Pinpoint the cell where the given text exists, returning its (X, Y) midpoint coordinate. 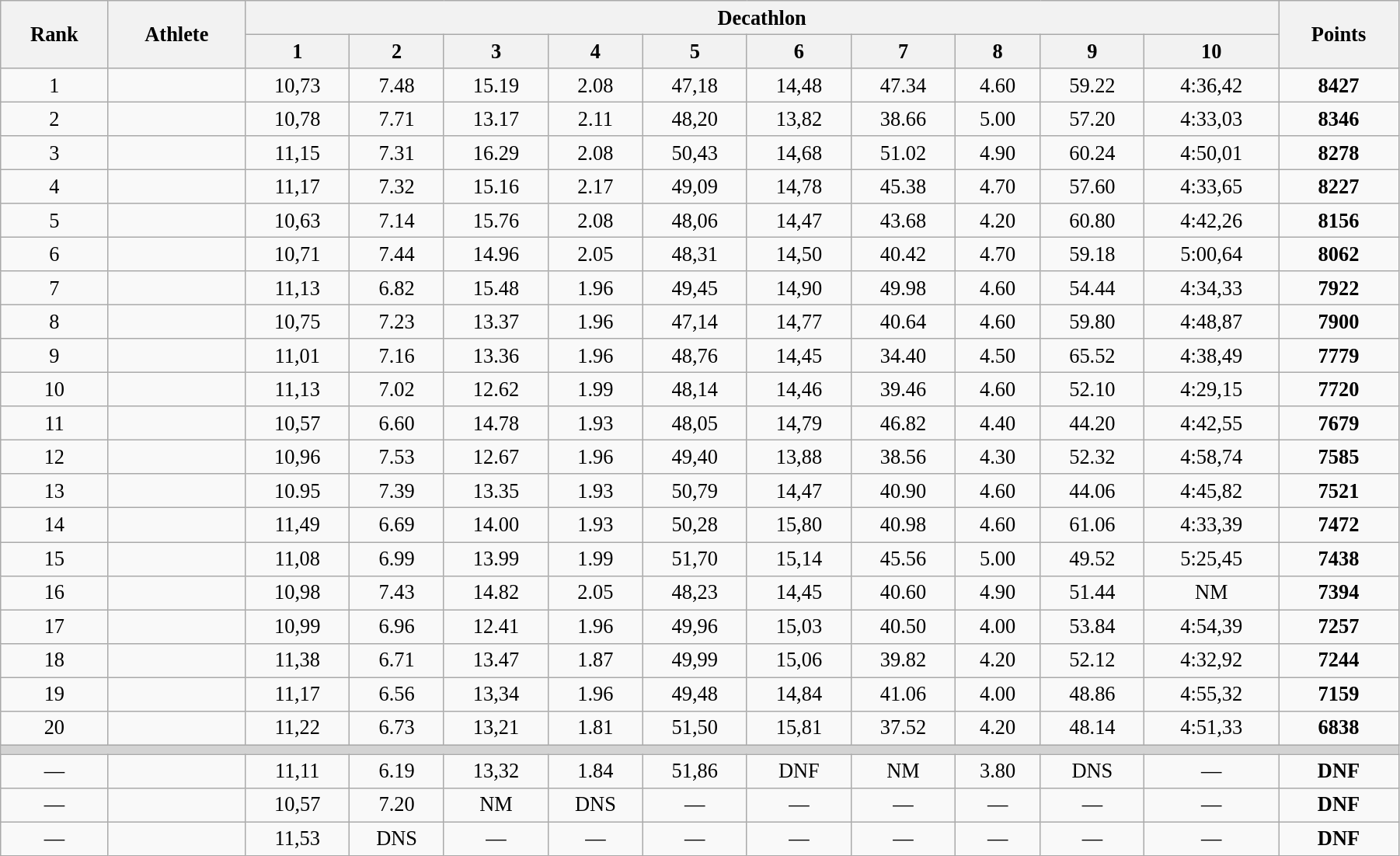
44.20 (1092, 423)
Points (1339, 34)
54.44 (1092, 288)
13.17 (496, 119)
7.31 (397, 153)
4:36,42 (1212, 85)
14.82 (496, 593)
53.84 (1092, 626)
15.48 (496, 288)
14,48 (799, 85)
13,32 (496, 771)
14,50 (799, 254)
13,82 (799, 119)
14,90 (799, 288)
7900 (1339, 322)
4:33,03 (1212, 119)
49,09 (695, 186)
4:48,87 (1212, 322)
37.52 (903, 728)
11,01 (298, 356)
7.23 (397, 322)
49,40 (695, 457)
47,18 (695, 85)
10,99 (298, 626)
1.84 (596, 771)
7472 (1339, 525)
4:38,49 (1212, 356)
4.40 (998, 423)
40.60 (903, 593)
4:58,74 (1212, 457)
13 (54, 491)
10,71 (298, 254)
7159 (1339, 694)
10,63 (298, 221)
4:42,26 (1212, 221)
8278 (1339, 153)
6.96 (397, 626)
61.06 (1092, 525)
5:25,45 (1212, 558)
48,31 (695, 254)
13.99 (496, 558)
7.14 (397, 221)
11,22 (298, 728)
16.29 (496, 153)
7.43 (397, 593)
13.36 (496, 356)
2.11 (596, 119)
57.20 (1092, 119)
1.81 (596, 728)
8227 (1339, 186)
41.06 (903, 694)
14,79 (799, 423)
4:50,01 (1212, 153)
8346 (1339, 119)
49.98 (903, 288)
50,43 (695, 153)
34.40 (903, 356)
3.80 (998, 771)
7.02 (397, 389)
40.98 (903, 525)
11,38 (298, 660)
6838 (1339, 728)
39.82 (903, 660)
48,05 (695, 423)
48,76 (695, 356)
14 (54, 525)
15,03 (799, 626)
4:45,82 (1212, 491)
14.00 (496, 525)
12.41 (496, 626)
49,96 (695, 626)
8062 (1339, 254)
7.16 (397, 356)
6.99 (397, 558)
46.82 (903, 423)
7922 (1339, 288)
7.71 (397, 119)
14.96 (496, 254)
15.16 (496, 186)
7438 (1339, 558)
7.39 (397, 491)
12 (54, 457)
15.76 (496, 221)
38.56 (903, 457)
13,34 (496, 694)
45.56 (903, 558)
10,78 (298, 119)
7.48 (397, 85)
15 (54, 558)
20 (54, 728)
48.14 (1092, 728)
51,70 (695, 558)
50,28 (695, 525)
48,20 (695, 119)
47.34 (903, 85)
52.32 (1092, 457)
65.52 (1092, 356)
6.82 (397, 288)
6.19 (397, 771)
6.56 (397, 694)
7.53 (397, 457)
16 (54, 593)
4:42,55 (1212, 423)
14,68 (799, 153)
12.67 (496, 457)
4:51,33 (1212, 728)
7585 (1339, 457)
7394 (1339, 593)
6.73 (397, 728)
43.68 (903, 221)
7.20 (397, 805)
6.60 (397, 423)
48.86 (1092, 694)
Decathlon (762, 17)
51,86 (695, 771)
Rank (54, 34)
44.06 (1092, 491)
11,15 (298, 153)
47,14 (695, 322)
15,80 (799, 525)
4:33,39 (1212, 525)
60.24 (1092, 153)
6.69 (397, 525)
45.38 (903, 186)
59.18 (1092, 254)
13.37 (496, 322)
2.17 (596, 186)
4:54,39 (1212, 626)
10,73 (298, 85)
4:34,33 (1212, 288)
40.50 (903, 626)
4:55,32 (1212, 694)
14.78 (496, 423)
52.10 (1092, 389)
15,81 (799, 728)
49,45 (695, 288)
6.71 (397, 660)
49,99 (695, 660)
39.46 (903, 389)
10.95 (298, 491)
49.52 (1092, 558)
13.35 (496, 491)
Athlete (177, 34)
59.80 (1092, 322)
40.64 (903, 322)
10,96 (298, 457)
18 (54, 660)
38.66 (903, 119)
11 (54, 423)
15.19 (496, 85)
52.12 (1092, 660)
12.62 (496, 389)
59.22 (1092, 85)
49,48 (695, 694)
40.90 (903, 491)
7679 (1339, 423)
4:29,15 (1212, 389)
4:32,92 (1212, 660)
57.60 (1092, 186)
40.42 (903, 254)
10,98 (298, 593)
14,77 (799, 322)
7257 (1339, 626)
48,06 (695, 221)
11,53 (298, 839)
7779 (1339, 356)
4.30 (998, 457)
5:00,64 (1212, 254)
51.02 (903, 153)
48,23 (695, 593)
7720 (1339, 389)
14,78 (799, 186)
15,06 (799, 660)
11,49 (298, 525)
51.44 (1092, 593)
50,79 (695, 491)
13,21 (496, 728)
8156 (1339, 221)
7244 (1339, 660)
11,08 (298, 558)
13.47 (496, 660)
11,11 (298, 771)
4:33,65 (1212, 186)
7.32 (397, 186)
7.44 (397, 254)
7521 (1339, 491)
14,46 (799, 389)
48,14 (695, 389)
60.80 (1092, 221)
13,88 (799, 457)
15,14 (799, 558)
17 (54, 626)
14,84 (799, 694)
19 (54, 694)
4.50 (998, 356)
8427 (1339, 85)
10,75 (298, 322)
51,50 (695, 728)
1.87 (596, 660)
